Detect which cell encompasses the target text, then output its (x, y) center coordinate. 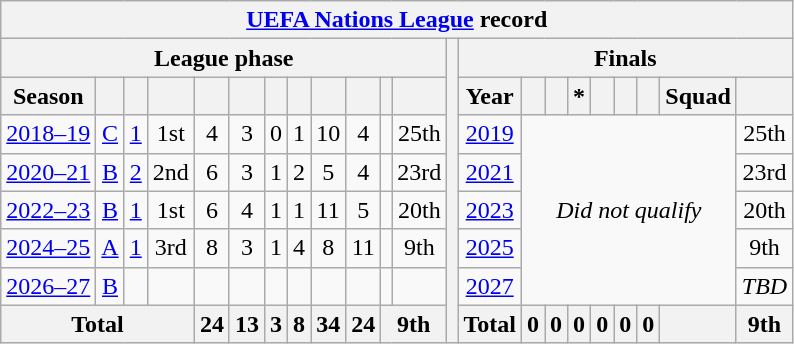
2019 (490, 134)
2027 (490, 286)
3rd (170, 248)
* (580, 96)
2026–27 (48, 286)
Year (490, 96)
League phase (224, 58)
A (110, 248)
Squad (698, 96)
2023 (490, 210)
34 (328, 324)
Season (48, 96)
TBD (764, 286)
C (110, 134)
2025 (490, 248)
2018–19 (48, 134)
2021 (490, 172)
Finals (626, 58)
2022–23 (48, 210)
Did not qualify (628, 210)
UEFA Nations League record (397, 20)
2024–25 (48, 248)
13 (246, 324)
2020–21 (48, 172)
2nd (170, 172)
10 (328, 134)
